Provide the [X, Y] coordinate of the cell's center where the given text is located.  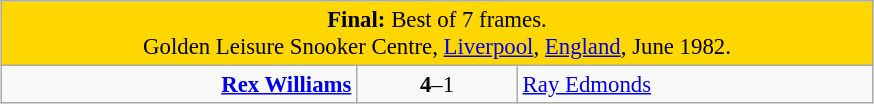
Final: Best of 7 frames.Golden Leisure Snooker Centre, Liverpool, England, June 1982. [437, 34]
Ray Edmonds [695, 85]
Rex Williams [179, 85]
4–1 [438, 85]
